For the text-containing cell, return its midpoint in [X, Y] coordinate format. 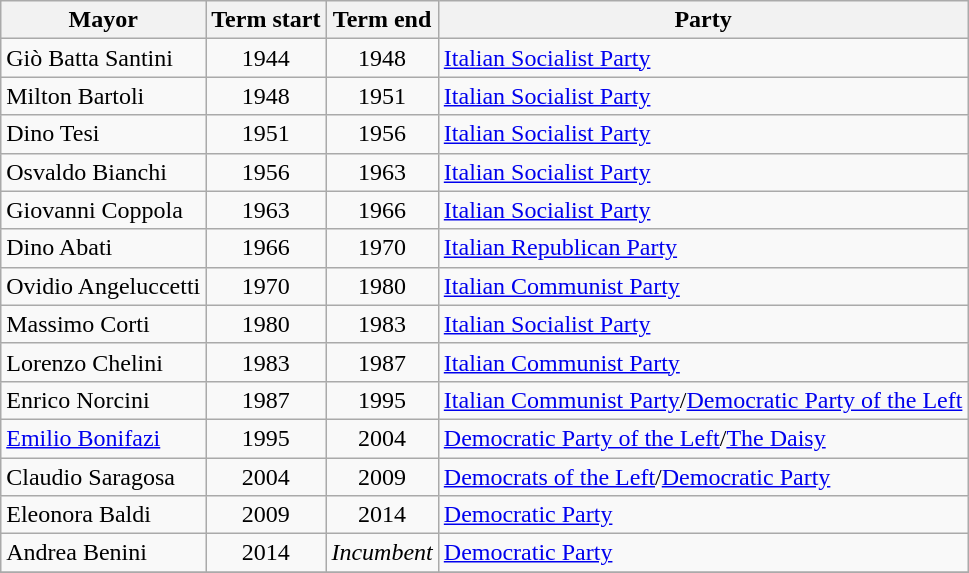
Massimo Corti [104, 324]
Lorenzo Chelini [104, 362]
Emilio Bonifazi [104, 438]
Giovanni Coppola [104, 210]
Dino Tesi [104, 134]
Italian Communist Party/Democratic Party of the Left [703, 400]
Mayor [104, 20]
Term start [266, 20]
Andrea Benini [104, 553]
Party [703, 20]
Dino Abati [104, 248]
Giò Batta Santini [104, 58]
1944 [266, 58]
Term end [382, 20]
Osvaldo Bianchi [104, 172]
Democratic Party of the Left/The Daisy [703, 438]
Claudio Saragosa [104, 477]
Incumbent [382, 553]
Milton Bartoli [104, 96]
Ovidio Angeluccetti [104, 286]
Democrats of the Left/Democratic Party [703, 477]
Italian Republican Party [703, 248]
Enrico Norcini [104, 400]
Eleonora Baldi [104, 515]
